Capture the cell that displays the provided text and extract its [x, y] central coordinate. 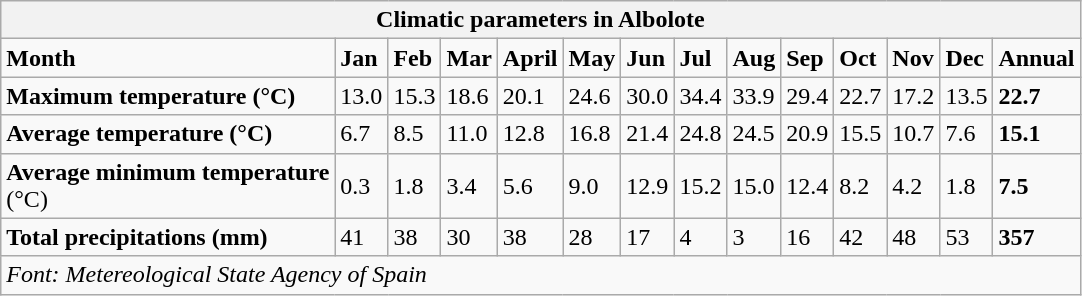
21.4 [648, 134]
29.4 [808, 96]
3.4 [469, 186]
16 [808, 237]
48 [914, 237]
15.1 [1036, 134]
Climatic parameters in Albolote [540, 20]
7.5 [1036, 186]
Font: Metereological State Agency of Spain [540, 275]
8.5 [414, 134]
0.3 [362, 186]
4.2 [914, 186]
24.5 [754, 134]
Aug [754, 58]
10.7 [914, 134]
Jul [700, 58]
Nov [914, 58]
34.4 [700, 96]
53 [966, 237]
Month [168, 58]
15.3 [414, 96]
17 [648, 237]
28 [592, 237]
33.9 [754, 96]
30 [469, 237]
Mar [469, 58]
15.2 [700, 186]
Average minimum temperature(°C) [168, 186]
42 [860, 237]
Sep [808, 58]
24.6 [592, 96]
Jun [648, 58]
9.0 [592, 186]
12.4 [808, 186]
Average temperature (°C) [168, 134]
Dec [966, 58]
Total precipitations (mm) [168, 237]
Oct [860, 58]
3 [754, 237]
Jan [362, 58]
16.8 [592, 134]
12.8 [530, 134]
18.6 [469, 96]
13.5 [966, 96]
24.8 [700, 134]
Feb [414, 58]
4 [700, 237]
15.5 [860, 134]
20.1 [530, 96]
17.2 [914, 96]
5.6 [530, 186]
20.9 [808, 134]
April [530, 58]
8.2 [860, 186]
May [592, 58]
357 [1036, 237]
12.9 [648, 186]
Annual [1036, 58]
Maximum temperature (°C) [168, 96]
30.0 [648, 96]
6.7 [362, 134]
11.0 [469, 134]
7.6 [966, 134]
41 [362, 237]
13.0 [362, 96]
15.0 [754, 186]
